Identify which cell holds the provided text, then report its (x, y) central coordinate. 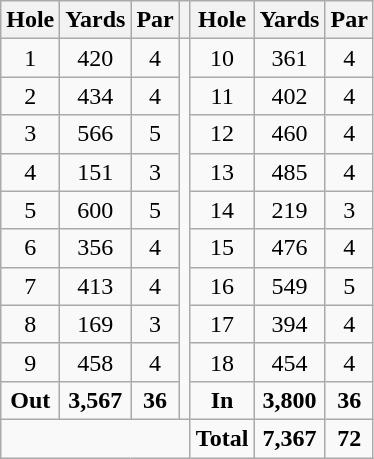
361 (290, 58)
549 (290, 286)
2 (30, 96)
219 (290, 210)
14 (222, 210)
Total (222, 438)
Out (30, 400)
434 (96, 96)
151 (96, 172)
72 (349, 438)
460 (290, 134)
17 (222, 324)
7,367 (290, 438)
476 (290, 248)
566 (96, 134)
7 (30, 286)
13 (222, 172)
356 (96, 248)
485 (290, 172)
11 (222, 96)
454 (290, 362)
12 (222, 134)
600 (96, 210)
8 (30, 324)
458 (96, 362)
18 (222, 362)
3,800 (290, 400)
In (222, 400)
16 (222, 286)
1 (30, 58)
3,567 (96, 400)
6 (30, 248)
402 (290, 96)
413 (96, 286)
15 (222, 248)
169 (96, 324)
10 (222, 58)
9 (30, 362)
394 (290, 324)
420 (96, 58)
